Locate the cell with the specified text and output its [X, Y] center coordinate. 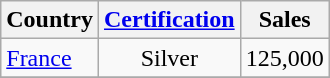
France [50, 58]
Country [50, 20]
Certification [169, 20]
Sales [284, 20]
125,000 [284, 58]
Silver [169, 58]
